Output the [X, Y] coordinate of the center of the cell containing the given text.  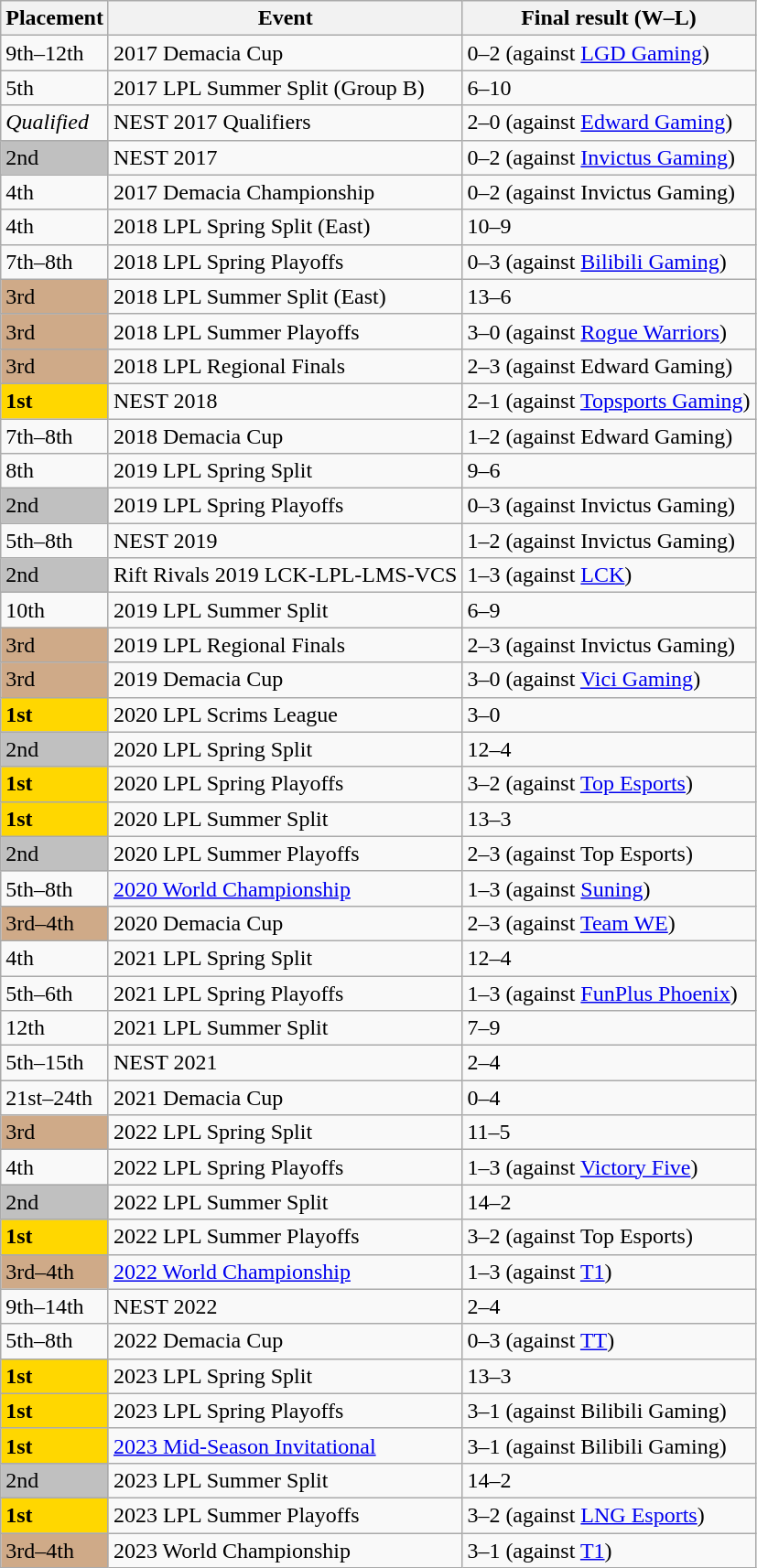
Qualified [55, 123]
21st–24th [55, 1098]
2020 LPL Summer Split [285, 819]
NEST 2017 [285, 157]
5th [55, 88]
2022 LPL Summer Playoffs [285, 1237]
10–9 [609, 227]
7–9 [609, 1028]
5th–15th [55, 1063]
2023 LPL Spring Playoffs [285, 1411]
0–2 (against LGD Gaming) [609, 53]
2020 World Championship [285, 888]
2022 World Championship [285, 1272]
3–2 (against LNG Esports) [609, 1515]
1–2 (against Invictus Gaming) [609, 541]
2017 Demacia Cup [285, 53]
2017 Demacia Championship [285, 192]
Placement [55, 18]
2020 LPL Summer Playoffs [285, 854]
NEST 2022 [285, 1306]
3–0 (against Rogue Warriors) [609, 331]
2018 Demacia Cup [285, 436]
10th [55, 610]
1–3 (against T1) [609, 1272]
1–3 (against Suning) [609, 888]
2018 LPL Spring Playoffs [285, 262]
2021 LPL Spring Split [285, 958]
Rift Rivals 2019 LCK-LPL-LMS-VCS [285, 575]
2018 LPL Summer Playoffs [285, 331]
1–2 (against Edward Gaming) [609, 436]
9th–12th [55, 53]
0–4 [609, 1098]
6–9 [609, 610]
2023 LPL Spring Split [285, 1376]
8th [55, 471]
2018 LPL Spring Split (East) [285, 227]
3–0 (against Vici Gaming) [609, 680]
0–3 (against Invictus Gaming) [609, 506]
2020 Demacia Cup [285, 923]
5th–6th [55, 993]
2018 LPL Regional Finals [285, 366]
NEST 2019 [285, 541]
1–3 (against Victory Five) [609, 1167]
2019 LPL Regional Finals [285, 645]
2022 LPL Summer Split [285, 1202]
2019 LPL Summer Split [285, 610]
9–6 [609, 471]
2020 LPL Scrims League [285, 714]
13–6 [609, 296]
1–3 (against LCK) [609, 575]
3–1 (against T1) [609, 1551]
2021 Demacia Cup [285, 1098]
2–0 (against Edward Gaming) [609, 123]
2022 Demacia Cup [285, 1341]
2021 LPL Summer Split [285, 1028]
0–3 (against Bilibili Gaming) [609, 262]
12th [55, 1028]
NEST 2017 Qualifiers [285, 123]
Event [285, 18]
NEST 2021 [285, 1063]
2021 LPL Spring Playoffs [285, 993]
NEST 2018 [285, 401]
0–3 (against TT) [609, 1341]
2017 LPL Summer Split (Group B) [285, 88]
2019 LPL Spring Split [285, 471]
2022 LPL Spring Split [285, 1133]
2–3 (against Edward Gaming) [609, 366]
Final result (W–L) [609, 18]
2–1 (against Topsports Gaming) [609, 401]
2019 Demacia Cup [285, 680]
2023 LPL Summer Playoffs [285, 1515]
2023 LPL Summer Split [285, 1480]
2023 World Championship [285, 1551]
9th–14th [55, 1306]
2023 Mid-Season Invitational [285, 1445]
3–0 [609, 714]
1–3 (against FunPlus Phoenix) [609, 993]
2–3 (against Top Esports) [609, 854]
2018 LPL Summer Split (East) [285, 296]
2020 LPL Spring Playoffs [285, 784]
2020 LPL Spring Split [285, 749]
2–3 (against Team WE) [609, 923]
11–5 [609, 1133]
2022 LPL Spring Playoffs [285, 1167]
2019 LPL Spring Playoffs [285, 506]
2–3 (against Invictus Gaming) [609, 645]
6–10 [609, 88]
